From the cell containing the given text, extract its center point as [X, Y] coordinate. 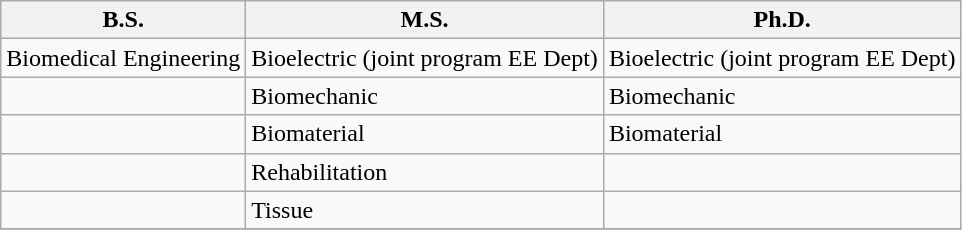
B.S. [124, 20]
Ph.D. [782, 20]
M.S. [425, 20]
Rehabilitation [425, 172]
Tissue [425, 210]
Biomedical Engineering [124, 58]
